For the text-containing cell, return its midpoint in [x, y] coordinate format. 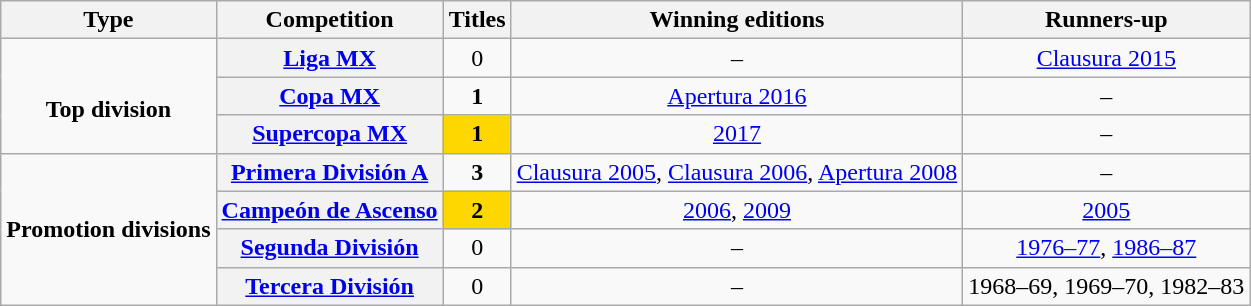
3 [477, 172]
2006, 2009 [737, 210]
Competition [330, 20]
Supercopa MX [330, 134]
Primera División A [330, 172]
2 [477, 210]
Copa MX [330, 96]
Apertura 2016 [737, 96]
1968–69, 1969–70, 1982–83 [1106, 286]
Promotion divisions [108, 229]
2017 [737, 134]
Type [108, 20]
Clausura 2005, Clausura 2006, Apertura 2008 [737, 172]
Runners-up [1106, 20]
Tercera División [330, 286]
Segunda División [330, 248]
Titles [477, 20]
Winning editions [737, 20]
1976–77, 1986–87 [1106, 248]
Liga MX [330, 58]
Top division [108, 96]
2005 [1106, 210]
Campeón de Ascenso [330, 210]
Clausura 2015 [1106, 58]
